Capture the cell that displays the provided text and extract its [x, y] central coordinate. 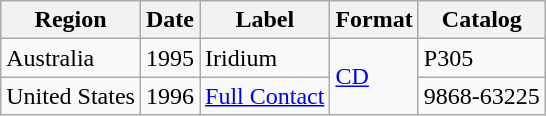
Iridium [265, 58]
9868-63225 [482, 96]
Full Contact [265, 96]
1996 [170, 96]
Catalog [482, 20]
United States [71, 96]
1995 [170, 58]
Australia [71, 58]
Label [265, 20]
P305 [482, 58]
Region [71, 20]
Format [374, 20]
Date [170, 20]
CD [374, 77]
